Locate the cell with the specified text and output its [x, y] center coordinate. 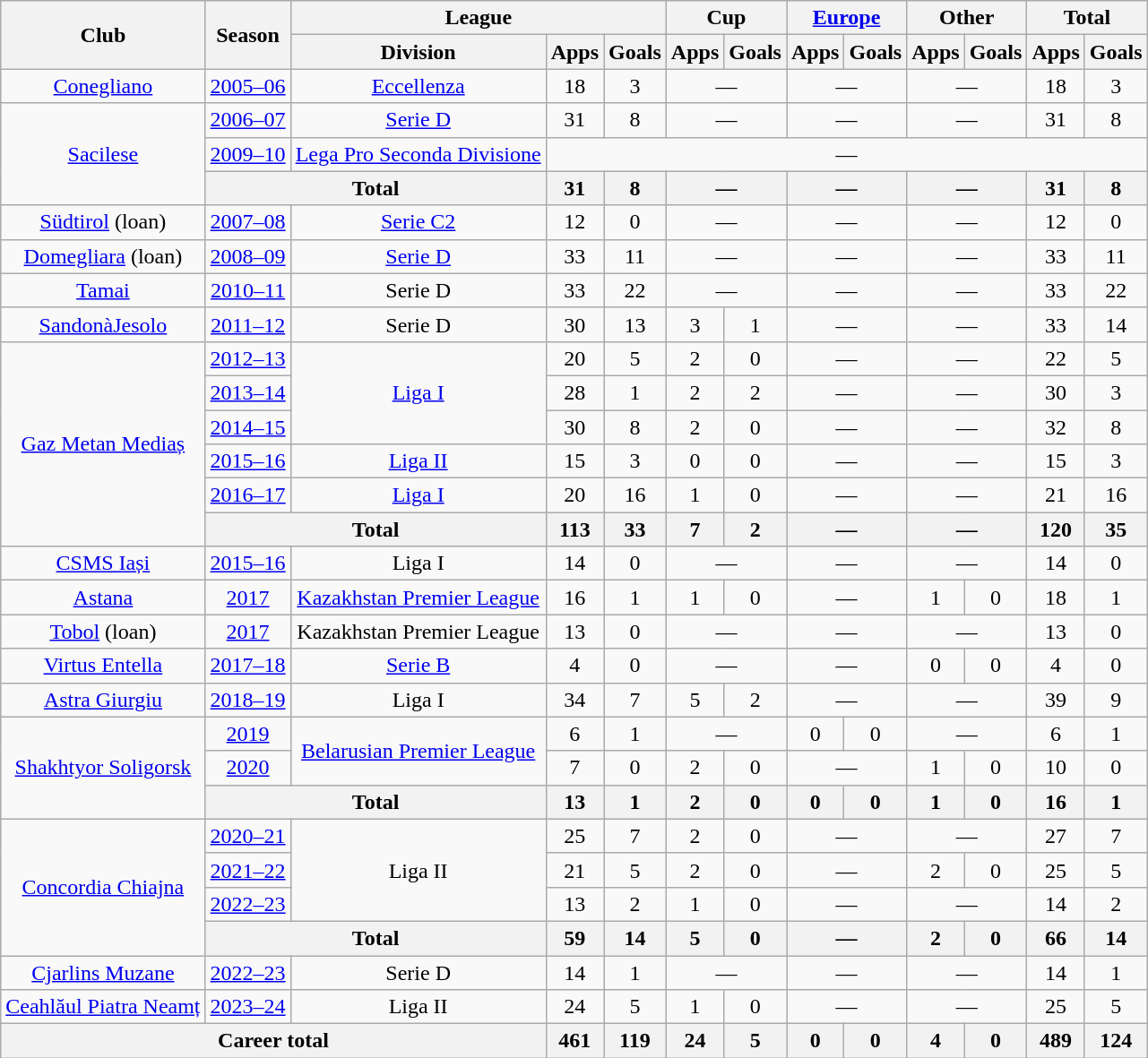
Südtirol (loan) [103, 222]
2010–11 [247, 290]
Division [418, 52]
Astana [103, 598]
2016–17 [247, 495]
2008–09 [247, 256]
2007–08 [247, 222]
Other [967, 18]
66 [1056, 938]
Astra Giurgiu [103, 700]
Serie C2 [418, 222]
Virtus Entella [103, 666]
2012–13 [247, 358]
2020 [247, 768]
Tobol (loan) [103, 632]
124 [1116, 1041]
32 [1056, 427]
Domegliara (loan) [103, 256]
2005–06 [247, 86]
Sacilese [103, 154]
Europe [847, 18]
35 [1116, 529]
39 [1056, 700]
Lega Pro Seconda Divisione [418, 154]
59 [574, 938]
Career total [273, 1041]
2013–14 [247, 392]
2009–10 [247, 154]
Season [247, 35]
461 [574, 1041]
2014–15 [247, 427]
2017–18 [247, 666]
2019 [247, 734]
2020–21 [247, 836]
2006–07 [247, 120]
Eccellenza [418, 86]
Shakhtyor Soligorsk [103, 768]
CSMS Iași [103, 563]
Tamai [103, 290]
Gaz Metan Mediaș [103, 443]
113 [574, 529]
Serie B [418, 666]
10 [1056, 768]
Club [103, 35]
2011–12 [247, 324]
Cjarlins Muzane [103, 972]
27 [1056, 836]
9 [1116, 700]
34 [574, 700]
120 [1056, 529]
Concordia Chiajna [103, 887]
489 [1056, 1041]
Cup [726, 18]
Belarusian Premier League [418, 751]
28 [574, 392]
League [479, 18]
Conegliano [103, 86]
2023–24 [247, 1007]
119 [635, 1041]
2018–19 [247, 700]
SandonàJesolo [103, 324]
Ceahlăul Piatra Neamț [103, 1007]
2021–22 [247, 870]
